Pinpoint the cell where the given text exists, returning its [X, Y] midpoint coordinate. 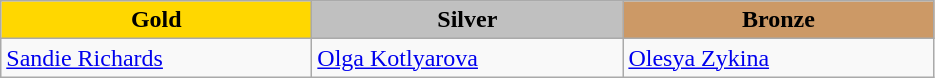
Olesya Zykina [778, 58]
Gold [156, 20]
Silver [468, 20]
Sandie Richards [156, 58]
Olga Kotlyarova [468, 58]
Bronze [778, 20]
